Scan for the cell matching the given text and deliver its [X, Y] coordinate at center. 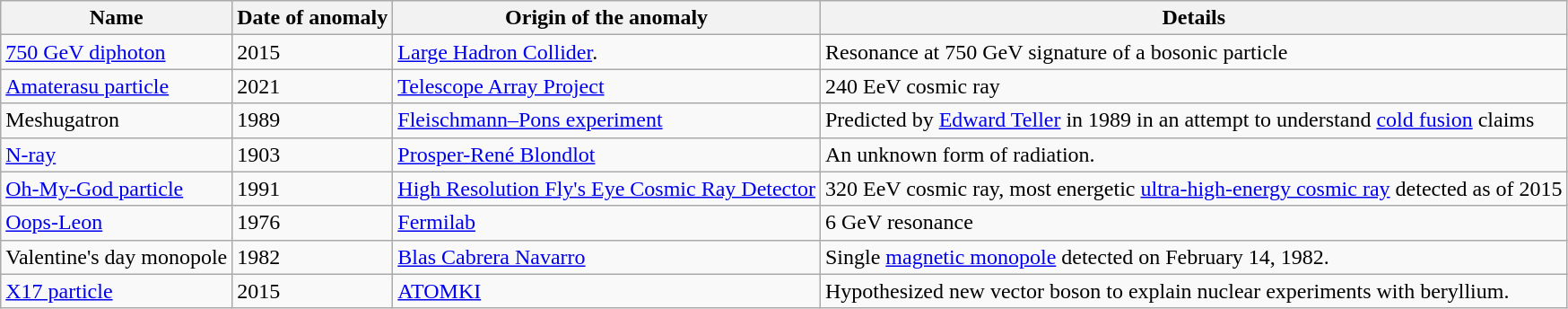
X17 particle [117, 291]
Blas Cabrera Navarro [606, 257]
1976 [312, 223]
Date of anomaly [312, 18]
An unknown form of radiation. [1193, 154]
Predicted by Edward Teller in 1989 in an attempt to understand cold fusion claims [1193, 120]
1982 [312, 257]
1991 [312, 189]
1989 [312, 120]
Meshugatron [117, 120]
Large Hadron Collider. [606, 52]
ATOMKI [606, 291]
320 EeV cosmic ray, most energetic ultra-high-energy cosmic ray detected as of 2015 [1193, 189]
Single magnetic monopole detected on February 14, 1982. [1193, 257]
2021 [312, 86]
Details [1193, 18]
Fleischmann–Pons experiment [606, 120]
Valentine's day monopole [117, 257]
Hypothesized new vector boson to explain nuclear experiments with beryllium. [1193, 291]
Prosper-René Blondlot [606, 154]
6 GeV resonance [1193, 223]
N-ray [117, 154]
Telescope Array Project [606, 86]
Name [117, 18]
240 EeV cosmic ray [1193, 86]
Resonance at 750 GeV signature of a bosonic particle [1193, 52]
Origin of the anomaly [606, 18]
Oh-My-God particle [117, 189]
750 GeV diphoton [117, 52]
High Resolution Fly's Eye Cosmic Ray Detector [606, 189]
1903 [312, 154]
Amaterasu particle [117, 86]
Fermilab [606, 223]
Oops-Leon [117, 223]
